Capture the cell that displays the provided text and extract its (X, Y) central coordinate. 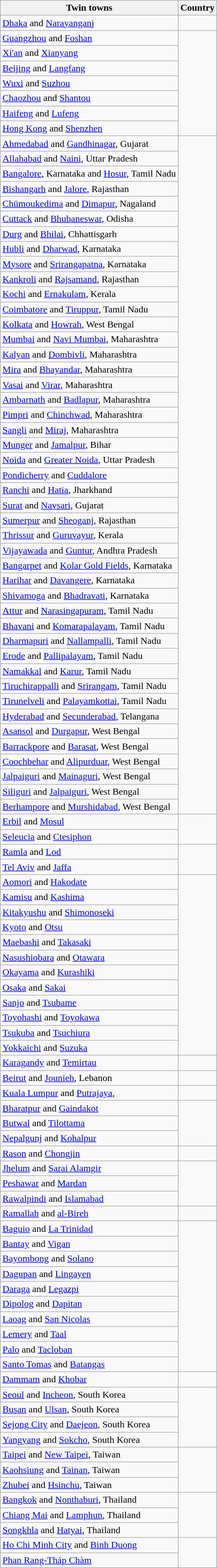
Yangyang and Sokcho, South Korea (89, 1440)
Dipolog and Dapitan (89, 1304)
Shivamoga and Bhadravati, Karnataka (89, 596)
Ahmedabad and Gandhinagar, Gujarat (89, 143)
Beijing and Langfang (89, 68)
Dammam and Khobar (89, 1379)
Coochbehar and Alipurduar, West Bengal (89, 761)
Bharatpur and Gaindakot (89, 1108)
Haifeng and Lufeng (89, 113)
Kyoto and Otsu (89, 927)
Osaka and Sakai (89, 988)
Lemery and Taal (89, 1334)
Songkhla and Hatyai, Thailand (89, 1530)
Ramallah and al-Bireh (89, 1214)
Toyohashi and Toyokawa (89, 1018)
Pondicherry and Cuddalore (89, 475)
Hong Kong and Shenzhen (89, 128)
Hyderabad and Secunderabad, Telangana (89, 716)
Yokkaichi and Suzuka (89, 1048)
Pimpri and Chinchwad, Maharashtra (89, 415)
Bishangarh and Jalore, Rajasthan (89, 189)
Ho Chi Minh City and Binh Duong (89, 1545)
Country (198, 8)
Jhelum and Sarai Alamgir (89, 1168)
Ramla and Lod (89, 852)
Kalyan and Dombivli, Maharashtra (89, 354)
Cuttack and Bhubaneswar, Odisha (89, 219)
Zhubei and Hsinchu, Taiwan (89, 1485)
Palo and Tacloban (89, 1349)
Mumbai and Navi Mumbai, Maharashtra (89, 339)
Twin towns (89, 8)
Attur and Narasingapuram, Tamil Nadu (89, 611)
Kochi and Ernakulam, Kerala (89, 294)
Asansol and Durgapur, West Bengal (89, 731)
Sanjo and Tsubame (89, 1003)
Wuxi and Suzhou (89, 83)
Namakkal and Karur, Tamil Nadu (89, 671)
Seoul and Incheon, South Korea (89, 1394)
Bangalore, Karnataka and Hosur, Tamil Nadu (89, 173)
Bangkok and Nonthaburi, Thailand (89, 1500)
Mira and Bhayandar, Maharashtra (89, 369)
Taipei and New Taipei, Taiwan (89, 1455)
Nepalgunj and Kohalpur (89, 1138)
Kaohsiung and Tainan, Taiwan (89, 1470)
Vasai and Virar, Maharashtra (89, 384)
Guangzhou and Foshan (89, 38)
Chiang Mai and Lamphun, Thailand (89, 1515)
Erode and Pallipalayam, Tamil Nadu (89, 656)
Munger and Jamalpur, Bihar (89, 445)
Jalpaiguri and Mainaguri, West Bengal (89, 776)
Erbil and Mosul (89, 822)
Sejong City and Daejeon, South Korea (89, 1425)
Siliguri and Jalpaiguri, West Bengal (89, 792)
Maebashi and Takasaki (89, 942)
Tel Aviv and Jaffa (89, 867)
Tirunelveli and Palayamkottai, Tamil Nadu (89, 701)
Peshawar and Mardan (89, 1184)
Kankroli and Rajsamand, Rajasthan (89, 279)
Beirut and Jounieh, Lebanon (89, 1078)
Dagupan and Lingayen (89, 1274)
Aomori and Hakodate (89, 882)
Kitakyushu and Shimonoseki (89, 912)
Karagandy and Temirtau (89, 1063)
Ambarnath and Badlapur, Maharashtra (89, 400)
Busan and Ulsan, South Korea (89, 1410)
Dhaka and Narayanganj (89, 23)
Allahabad and Naini, Uttar Pradesh (89, 158)
Dharmapuri and Nallampalli, Tamil Nadu (89, 641)
Tiruchirappalli and Srirangam, Tamil Nadu (89, 686)
Nasushiobara and Otawara (89, 957)
Chaozhou and Shantou (89, 98)
Kamisu and Kashima (89, 897)
Rason and Chongjin (89, 1153)
Okayama and Kurashiki (89, 972)
Daraga and Legazpi (89, 1289)
Tsukuba and Tsuchiura (89, 1033)
Berhampore and Murshidabad, West Bengal (89, 807)
Phan Rang-Tháp Chàm (89, 1560)
Seleucia and Ctesiphon (89, 837)
Coimbatore and Tiruppur, Tamil Nadu (89, 309)
Laoag and San Nicolas (89, 1319)
Santo Tomas and Batangas (89, 1364)
Thrissur and Guruvayur, Kerala (89, 535)
Hubli and Dharwad, Karnataka (89, 249)
Noida and Greater Noida, Uttar Pradesh (89, 460)
Kolkata and Howrah, West Bengal (89, 324)
Baguio and La Trinidad (89, 1229)
Surat and Navsari, Gujarat (89, 505)
Sangli and Miraj, Maharashtra (89, 430)
Sumerpur and Sheoganj, Rajasthan (89, 520)
Xi'an and Xianyang (89, 53)
Chümoukedima and Dimapur, Nagaland (89, 204)
Vijayawada and Guntur, Andhra Pradesh (89, 550)
Butwal and Tilottama (89, 1123)
Bantay and Vigan (89, 1244)
Kuala Lumpur and Putrajaya, (89, 1093)
Rawalpindi and Islamabad (89, 1199)
Mysore and Srirangapatna, Karnataka (89, 264)
Ranchi and Hatia, Jharkhand (89, 490)
Barrackpore and Barasat, West Bengal (89, 746)
Bayombong and Solano (89, 1259)
Bhavani and Komarapalayam, Tamil Nadu (89, 626)
Bangarpet and Kolar Gold Fields, Karnataka (89, 565)
Durg and Bhilai, Chhattisgarh (89, 234)
Harihar and Davangere, Karnataka (89, 580)
